Detect which cell encompasses the target text, then output its (x, y) center coordinate. 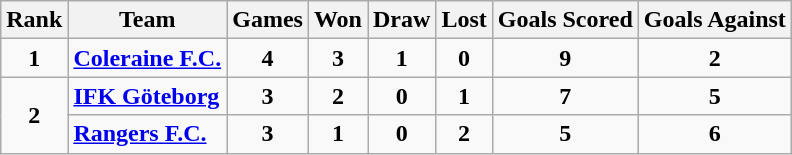
Goals Scored (565, 20)
Won (338, 20)
Lost (464, 20)
Rangers F.C. (148, 134)
9 (565, 58)
IFK Göteborg (148, 96)
6 (714, 134)
Team (148, 20)
Rank (34, 20)
Games (268, 20)
7 (565, 96)
Draw (402, 20)
4 (268, 58)
Goals Against (714, 20)
Coleraine F.C. (148, 58)
